Pinpoint the cell where the given text exists, returning its [x, y] midpoint coordinate. 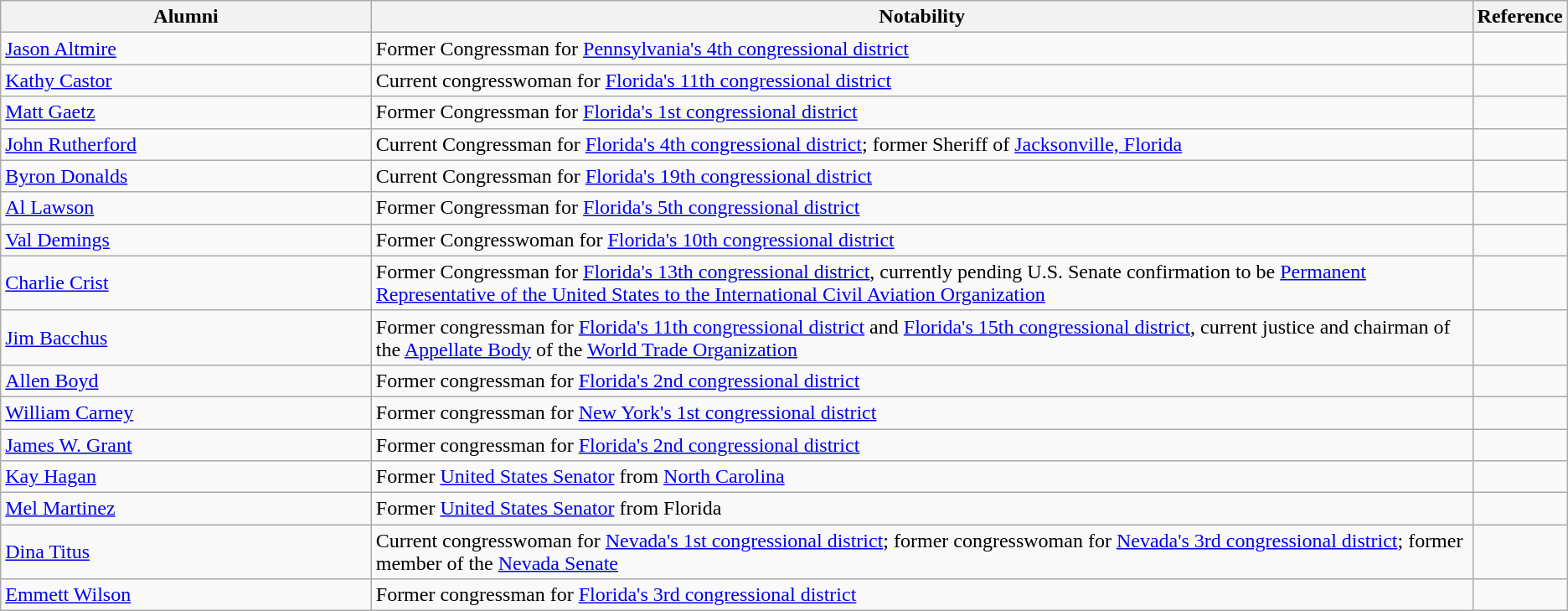
Mel Martinez [186, 509]
Charlie Crist [186, 283]
Current congresswoman for Florida's 11th congressional district [921, 80]
Reference [1519, 17]
Kathy Castor [186, 80]
James W. Grant [186, 445]
Former United States Senator from North Carolina [921, 477]
Matt Gaetz [186, 112]
Emmett Wilson [186, 595]
Notability [921, 17]
Jason Altmire [186, 49]
Former Congresswoman for Florida's 10th congressional district [921, 240]
Byron Donalds [186, 176]
Kay Hagan [186, 477]
Current Congressman for Florida's 19th congressional district [921, 176]
Former congressman for New York's 1st congressional district [921, 412]
Al Lawson [186, 208]
Jim Bacchus [186, 337]
Alumni [186, 17]
Former congressman for Florida's 3rd congressional district [921, 595]
William Carney [186, 412]
Former Congressman for Florida's 1st congressional district [921, 112]
John Rutherford [186, 144]
Dina Titus [186, 551]
Val Demings [186, 240]
Former United States Senator from Florida [921, 509]
Current Congressman for Florida's 4th congressional district; former Sheriff of Jacksonville, Florida [921, 144]
Former Congressman for Pennsylvania's 4th congressional district [921, 49]
Former Congressman for Florida's 5th congressional district [921, 208]
Allen Boyd [186, 381]
